For the text-containing cell, return its midpoint in [X, Y] coordinate format. 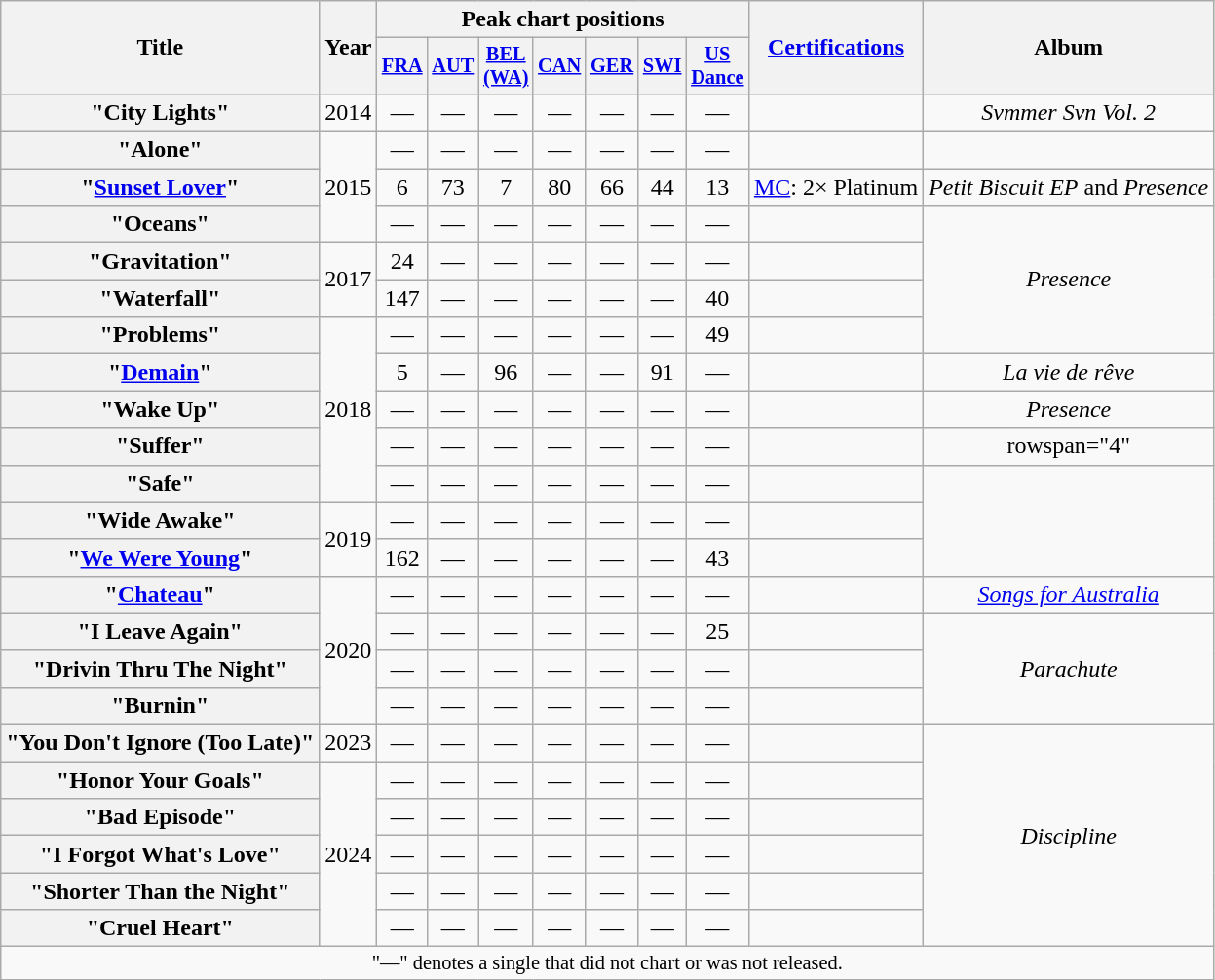
43 [717, 557]
Year [349, 48]
5 [402, 372]
"Safe" [160, 483]
73 [452, 187]
2019 [349, 539]
AUT [452, 66]
"Bad Episode" [160, 817]
147 [402, 298]
"Suffer" [160, 446]
6 [402, 187]
Discipline [1069, 836]
"Waterfall" [160, 298]
Petit Biscuit EP and Presence [1069, 187]
"Sunset Lover" [160, 187]
Album [1069, 48]
44 [663, 187]
"Alone" [160, 150]
La vie de rêve [1069, 372]
Songs for Australia [1069, 594]
2017 [349, 280]
Parachute [1069, 668]
162 [402, 557]
2023 [349, 743]
66 [612, 187]
GER [612, 66]
"I Leave Again" [160, 631]
SWI [663, 66]
49 [717, 335]
2015 [349, 187]
"I Forgot What's Love" [160, 854]
"Problems" [160, 335]
Certifications [836, 48]
"Drivin Thru The Night" [160, 668]
Peak chart positions [563, 19]
80 [559, 187]
"Burnin" [160, 705]
"Wake Up" [160, 409]
7 [506, 187]
CAN [559, 66]
"You Don't Ignore (Too Late)" [160, 743]
"Shorter Than the Night" [160, 891]
"Chateau" [160, 594]
2020 [349, 650]
USDance [717, 66]
BEL(WA) [506, 66]
96 [506, 372]
"Cruel Heart" [160, 928]
2018 [349, 409]
"Gravitation" [160, 261]
rowspan="4" [1069, 446]
24 [402, 261]
"City Lights" [160, 112]
"—" denotes a single that did not chart or was not released. [608, 963]
Title [160, 48]
"Oceans" [160, 224]
91 [663, 372]
2014 [349, 112]
FRA [402, 66]
Svmmer Svn Vol. 2 [1069, 112]
2024 [349, 854]
25 [717, 631]
"Honor Your Goals" [160, 780]
"Wide Awake" [160, 520]
40 [717, 298]
"We Were Young" [160, 557]
MC: 2× Platinum [836, 187]
"Demain" [160, 372]
13 [717, 187]
